Return (x, y) of the center of cell containing provided text 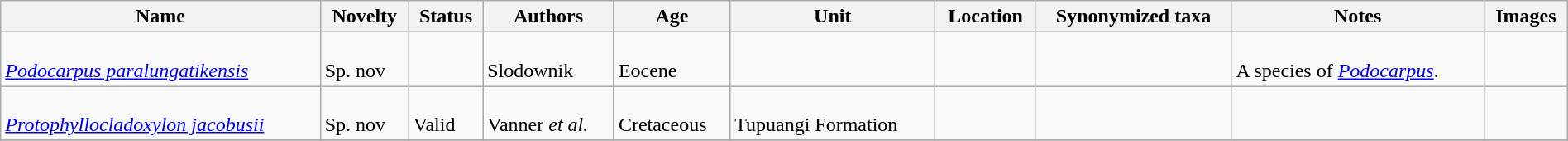
Location (986, 17)
Protophyllocladoxylon jacobusii (160, 113)
Tupuangi Formation (833, 113)
Vanner et al. (549, 113)
Slodownik (549, 60)
Podocarpus paralungatikensis (160, 60)
Images (1527, 17)
Age (672, 17)
Cretaceous (672, 113)
Valid (446, 113)
A species of Podocarpus. (1358, 60)
Novelty (364, 17)
Notes (1358, 17)
Status (446, 17)
Unit (833, 17)
Eocene (672, 60)
Name (160, 17)
Authors (549, 17)
Synonymized taxa (1133, 17)
